Return the (x, y) coordinate for the center point of the cell that contains the specified text.  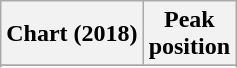
Chart (2018) (72, 34)
Peak position (189, 34)
